Locate the cell with the specified text and output its (x, y) center coordinate. 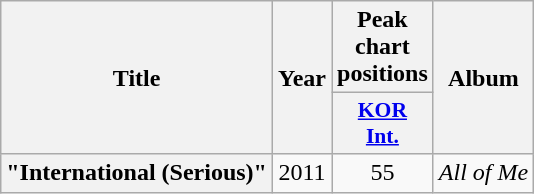
"International (Serious)" (137, 173)
Peak chart positions (383, 47)
55 (383, 173)
2011 (302, 173)
All of Me (483, 173)
Year (302, 78)
Title (137, 78)
Album (483, 78)
KORInt. (383, 124)
